Scan for the cell matching the given text and deliver its (X, Y) coordinate at center. 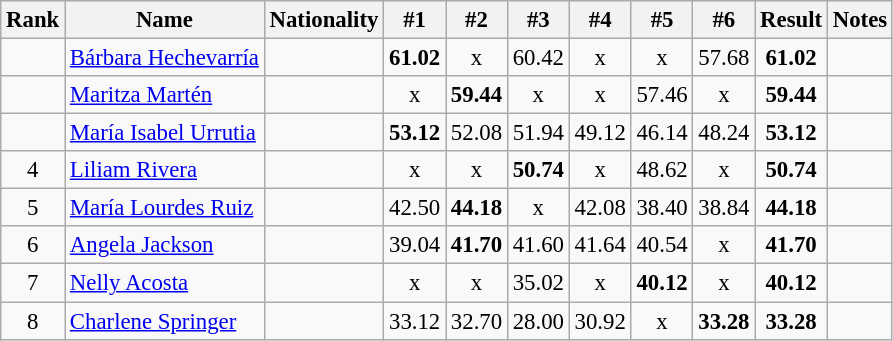
30.92 (600, 321)
Name (165, 20)
#2 (477, 20)
Angela Jackson (165, 245)
Nelly Acosta (165, 283)
#1 (415, 20)
Bárbara Hechevarría (165, 58)
40.54 (662, 245)
Charlene Springer (165, 321)
#3 (538, 20)
57.68 (724, 58)
5 (33, 208)
4 (33, 170)
49.12 (600, 133)
María Lourdes Ruiz (165, 208)
60.42 (538, 58)
#6 (724, 20)
51.94 (538, 133)
28.00 (538, 321)
57.46 (662, 95)
38.84 (724, 208)
#5 (662, 20)
42.08 (600, 208)
32.70 (477, 321)
8 (33, 321)
Nationality (324, 20)
41.64 (600, 245)
Liliam Rivera (165, 170)
52.08 (477, 133)
Notes (860, 20)
Rank (33, 20)
6 (33, 245)
41.60 (538, 245)
48.24 (724, 133)
33.12 (415, 321)
Result (792, 20)
38.40 (662, 208)
#4 (600, 20)
María Isabel Urrutia (165, 133)
35.02 (538, 283)
46.14 (662, 133)
7 (33, 283)
39.04 (415, 245)
Maritza Martén (165, 95)
42.50 (415, 208)
48.62 (662, 170)
